Locate the cell with the specified text and output its [x, y] center coordinate. 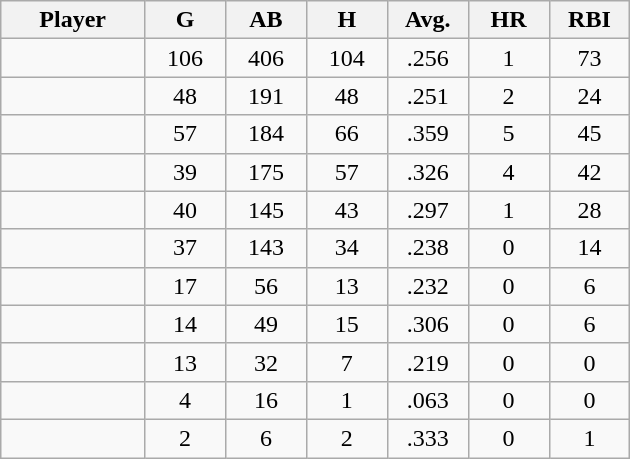
66 [346, 134]
184 [266, 134]
406 [266, 58]
191 [266, 96]
.063 [428, 400]
.359 [428, 134]
17 [186, 286]
.219 [428, 362]
175 [266, 172]
H [346, 20]
Avg. [428, 20]
32 [266, 362]
AB [266, 20]
104 [346, 58]
37 [186, 248]
43 [346, 210]
42 [590, 172]
RBI [590, 20]
145 [266, 210]
39 [186, 172]
24 [590, 96]
HR [508, 20]
.251 [428, 96]
.232 [428, 286]
45 [590, 134]
.238 [428, 248]
G [186, 20]
.297 [428, 210]
5 [508, 134]
16 [266, 400]
143 [266, 248]
Player [73, 20]
56 [266, 286]
.326 [428, 172]
106 [186, 58]
.333 [428, 438]
49 [266, 324]
40 [186, 210]
73 [590, 58]
34 [346, 248]
7 [346, 362]
28 [590, 210]
.256 [428, 58]
15 [346, 324]
.306 [428, 324]
